Output the [X, Y] coordinate of the center of the cell containing the given text.  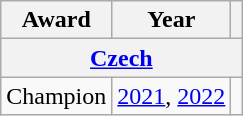
Czech [122, 58]
Champion [56, 96]
Year [172, 20]
2021, 2022 [172, 96]
Award [56, 20]
